For the text-containing cell, return its midpoint in (X, Y) coordinate format. 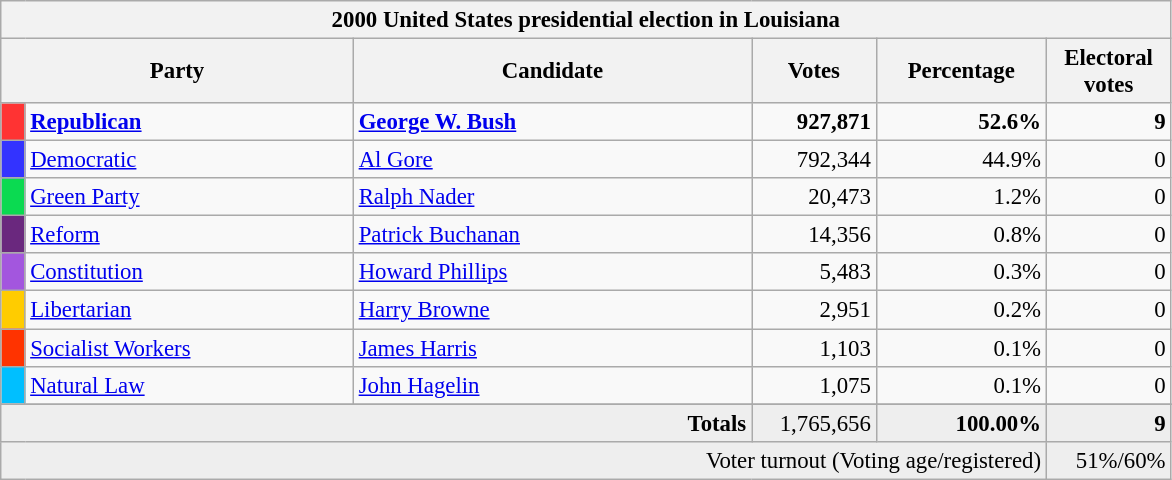
1.2% (961, 197)
100.00% (961, 423)
Voter turnout (Voting age/registered) (524, 460)
Party (178, 72)
John Hagelin (552, 385)
Percentage (961, 72)
1,103 (814, 348)
Votes (814, 72)
1,765,656 (814, 423)
Green Party (189, 197)
44.9% (961, 160)
Reform (189, 235)
George W. Bush (552, 122)
Constitution (189, 273)
1,075 (814, 385)
2,951 (814, 310)
Democratic (189, 160)
52.6% (961, 122)
14,356 (814, 235)
20,473 (814, 197)
0.2% (961, 310)
927,871 (814, 122)
Socialist Workers (189, 348)
51%/60% (1108, 460)
0.3% (961, 273)
Republican (189, 122)
792,344 (814, 160)
Libertarian (189, 310)
2000 United States presidential election in Louisiana (586, 20)
Electoral votes (1108, 72)
Howard Phillips (552, 273)
Al Gore (552, 160)
Totals (376, 423)
0.8% (961, 235)
5,483 (814, 273)
Ralph Nader (552, 197)
Natural Law (189, 385)
Harry Browne (552, 310)
Candidate (552, 72)
James Harris (552, 348)
Patrick Buchanan (552, 235)
